Determine the (X, Y) coordinate at the center of the cell enclosing the given text.  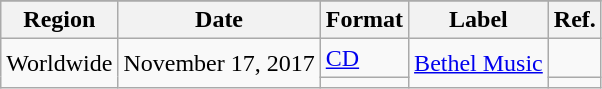
November 17, 2017 (219, 64)
Worldwide (60, 64)
Region (60, 20)
Ref. (574, 20)
CD (364, 58)
Format (364, 20)
Label (479, 20)
Date (219, 20)
Bethel Music (479, 64)
